Pinpoint the cell where the given text exists, returning its [X, Y] midpoint coordinate. 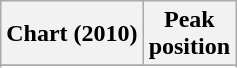
Chart (2010) [72, 34]
Peak position [189, 34]
